Determine the (x, y) coordinate at the center of the cell enclosing the given text.  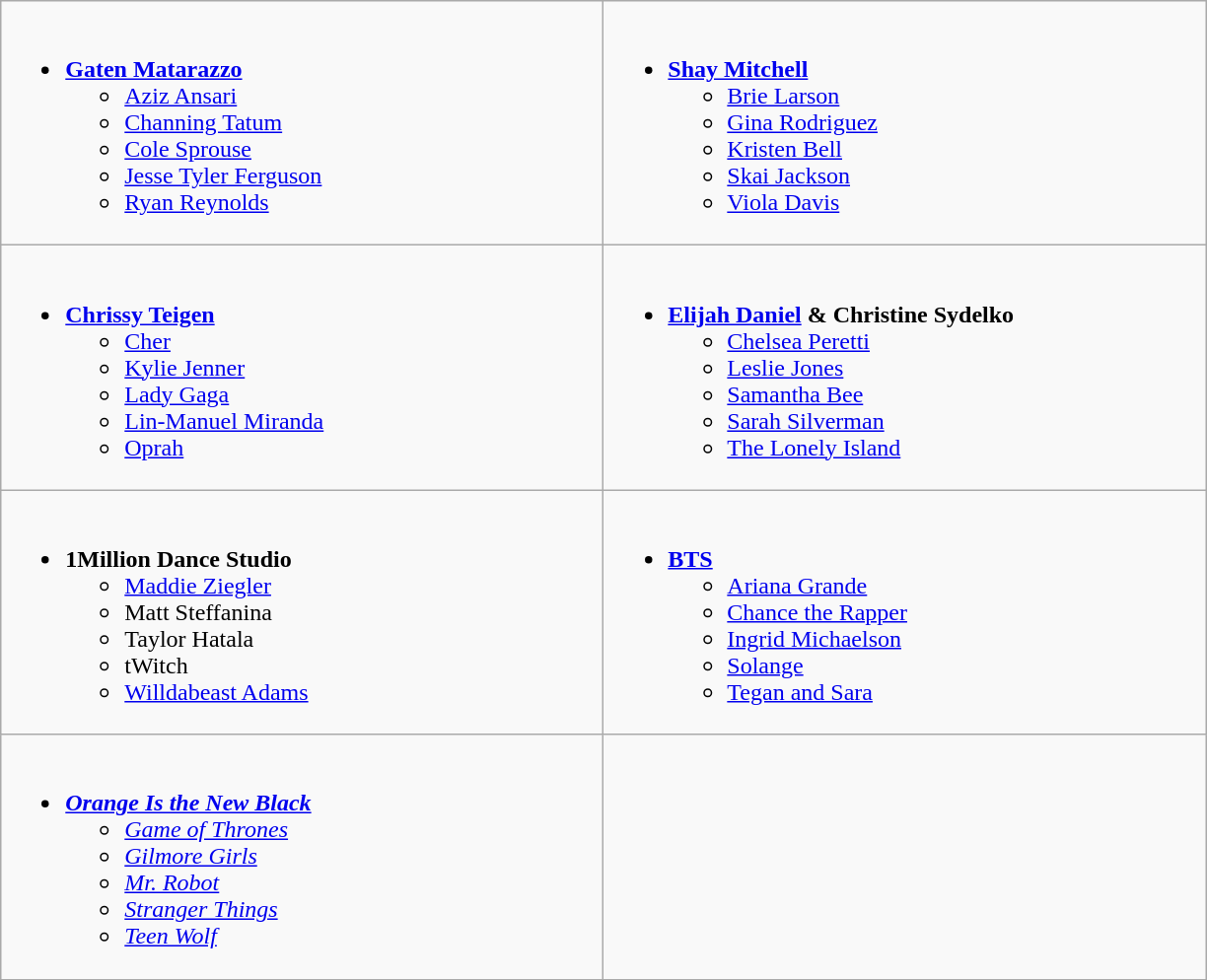
Elijah Daniel & Christine SydelkoChelsea PerettiLeslie JonesSamantha BeeSarah SilvermanThe Lonely Island (905, 368)
BTSAriana GrandeChance the RapperIngrid MichaelsonSolangeTegan and Sara (905, 612)
Gaten MatarazzoAziz AnsariChanning TatumCole SprouseJesse Tyler FergusonRyan Reynolds (302, 123)
Shay MitchellBrie LarsonGina RodriguezKristen BellSkai JacksonViola Davis (905, 123)
Chrissy TeigenCherKylie JennerLady GagaLin-Manuel MirandaOprah (302, 368)
Orange Is the New BlackGame of ThronesGilmore GirlsMr. RobotStranger ThingsTeen Wolf (302, 857)
1Million Dance StudioMaddie ZieglerMatt SteffaninaTaylor HatalatWitchWilldabeast Adams (302, 612)
